Output the (x, y) coordinate of the center of the cell containing the given text.  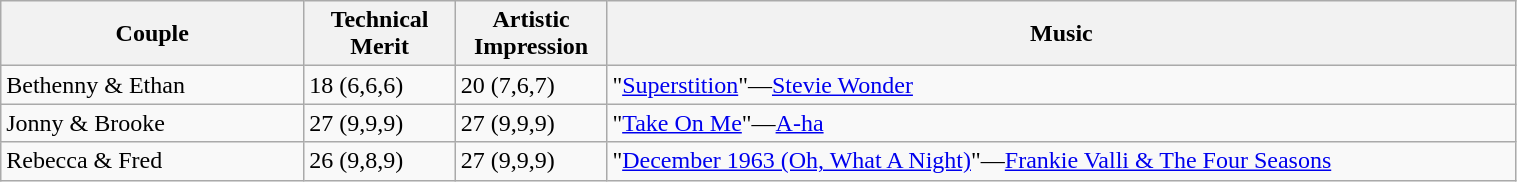
Bethenny & Ethan (152, 85)
Jonny & Brooke (152, 123)
"Take On Me"—A-ha (1062, 123)
Rebecca & Fred (152, 161)
18 (6,6,6) (380, 85)
Technical Merit (380, 34)
Couple (152, 34)
Artistic Impression (531, 34)
20 (7,6,7) (531, 85)
26 (9,8,9) (380, 161)
"December 1963 (Oh, What A Night)"—Frankie Valli & The Four Seasons (1062, 161)
"Superstition"—Stevie Wonder (1062, 85)
Music (1062, 34)
